Pinpoint the cell where the given text exists, returning its (X, Y) midpoint coordinate. 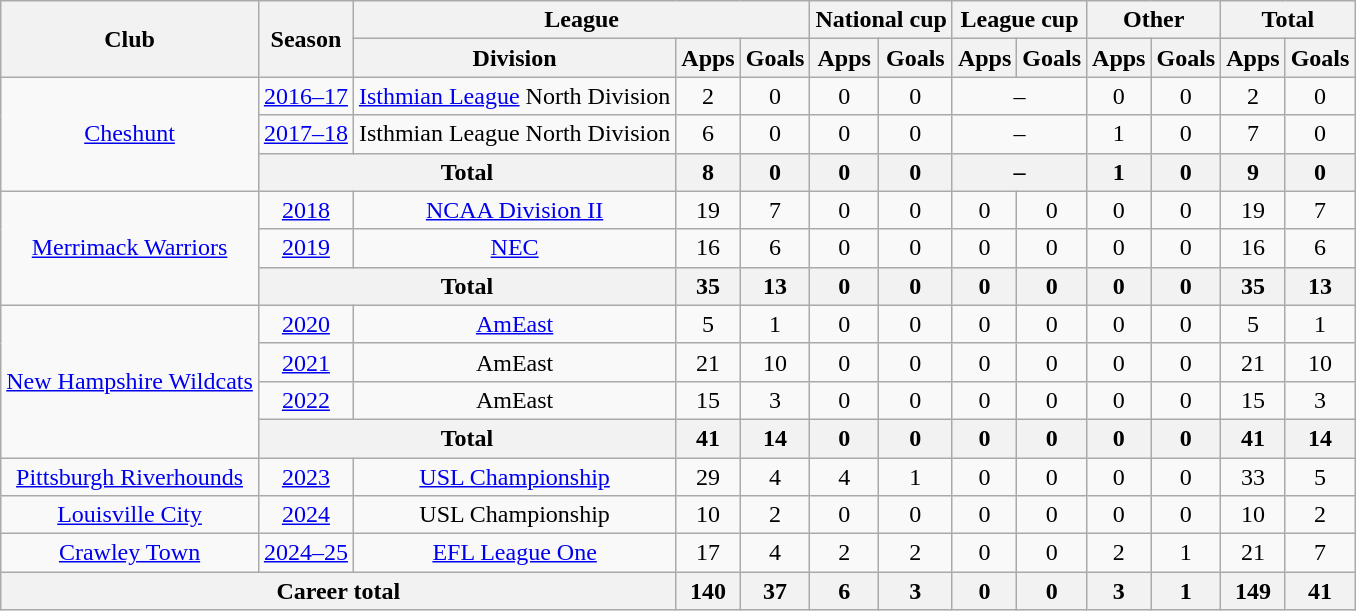
NEC (514, 248)
2020 (306, 324)
Louisville City (130, 515)
140 (708, 591)
2016–17 (306, 96)
League cup (1019, 20)
33 (1253, 477)
Division (514, 58)
Other (1154, 20)
149 (1253, 591)
37 (775, 591)
2021 (306, 362)
Career total (338, 591)
2023 (306, 477)
EFL League One (514, 553)
2024 (306, 515)
National cup (881, 20)
NCAA Division II (514, 210)
2018 (306, 210)
New Hampshire Wildcats (130, 381)
Cheshunt (130, 134)
Merrimack Warriors (130, 248)
Pittsburgh Riverhounds (130, 477)
2022 (306, 400)
2024–25 (306, 553)
League (582, 20)
Crawley Town (130, 553)
2019 (306, 248)
17 (708, 553)
Season (306, 39)
29 (708, 477)
9 (1253, 172)
2017–18 (306, 134)
8 (708, 172)
Club (130, 39)
